Extract the [X, Y] coordinate from the center of the cell holding the provided text.  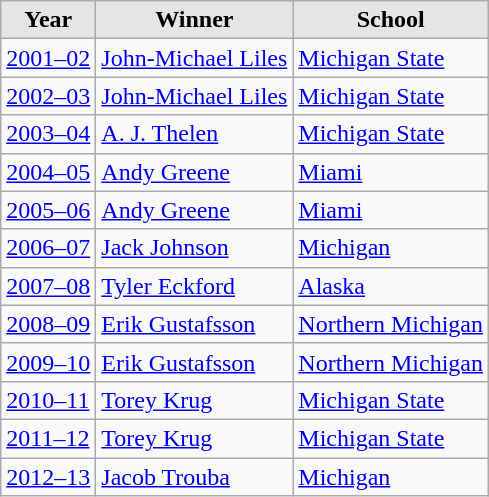
2011–12 [48, 438]
Jack Johnson [194, 248]
2009–10 [48, 362]
Winner [194, 20]
2002–03 [48, 96]
2003–04 [48, 134]
2001–02 [48, 58]
School [391, 20]
A. J. Thelen [194, 134]
2005–06 [48, 210]
2012–13 [48, 477]
Tyler Eckford [194, 286]
Jacob Trouba [194, 477]
2004–05 [48, 172]
2006–07 [48, 248]
2010–11 [48, 400]
2008–09 [48, 324]
2007–08 [48, 286]
Year [48, 20]
Alaska [391, 286]
